Search for the cell housing the specified text and yield its (x, y) center coordinate. 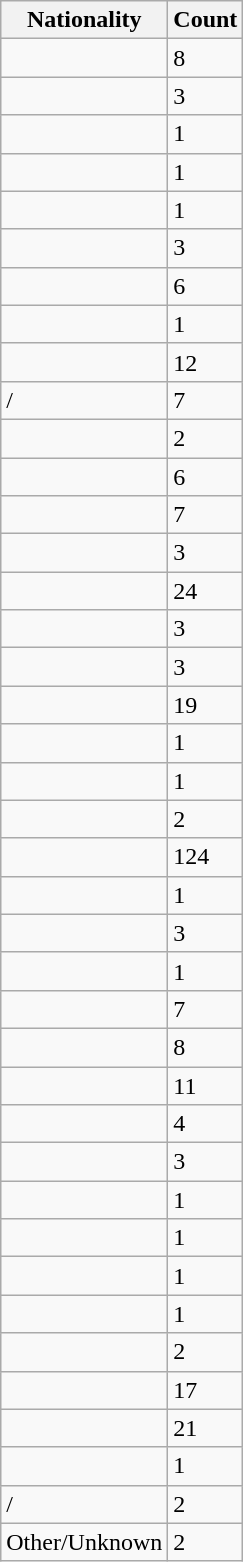
Count (206, 20)
Nationality (84, 20)
11 (206, 1085)
19 (206, 705)
21 (206, 1428)
24 (206, 591)
124 (206, 857)
12 (206, 362)
17 (206, 1390)
Other/Unknown (84, 1542)
4 (206, 1124)
